Pinpoint the cell where the given text exists, returning its (x, y) midpoint coordinate. 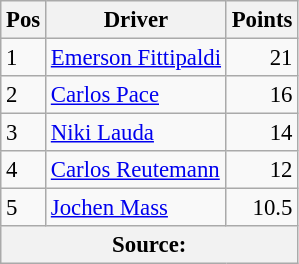
14 (262, 133)
1 (24, 58)
Carlos Pace (136, 95)
12 (262, 170)
Carlos Reutemann (136, 170)
Jochen Mass (136, 208)
Niki Lauda (136, 133)
Points (262, 20)
Source: (150, 245)
3 (24, 133)
4 (24, 170)
Pos (24, 20)
Emerson Fittipaldi (136, 58)
16 (262, 95)
5 (24, 208)
2 (24, 95)
Driver (136, 20)
10.5 (262, 208)
21 (262, 58)
